Detect which cell encompasses the target text, then output its (x, y) center coordinate. 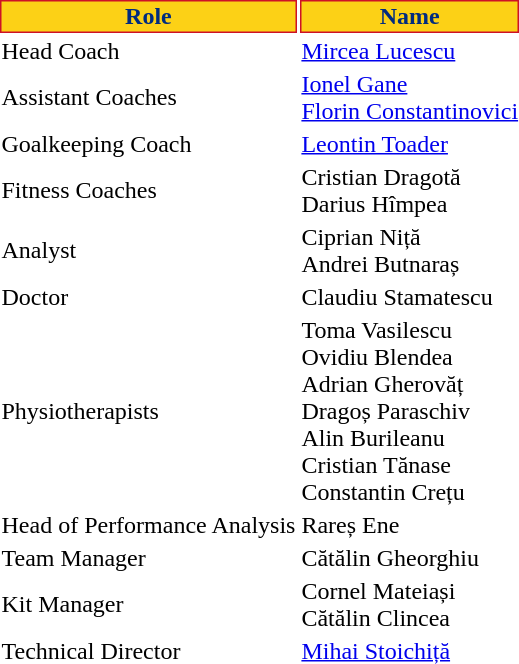
Analyst (148, 250)
Doctor (148, 297)
Physiotherapists (148, 411)
Fitness Coaches (148, 190)
Head of Performance Analysis (148, 525)
Kit Manager (148, 604)
Team Manager (148, 558)
Goalkeeping Coach (148, 144)
Head Coach (148, 51)
Role (148, 16)
Assistant Coaches (148, 98)
